Provide the (x, y) coordinate of the cell's center where the given text is located.  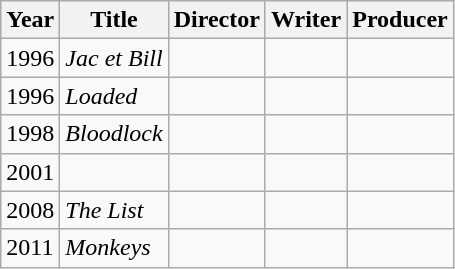
Director (216, 20)
Year (30, 20)
2001 (30, 172)
Writer (306, 20)
1998 (30, 134)
Producer (400, 20)
2011 (30, 248)
2008 (30, 210)
The List (114, 210)
Jac et Bill (114, 58)
Monkeys (114, 248)
Loaded (114, 96)
Bloodlock (114, 134)
Title (114, 20)
